Output the [X, Y] coordinate of the center of the cell containing the given text.  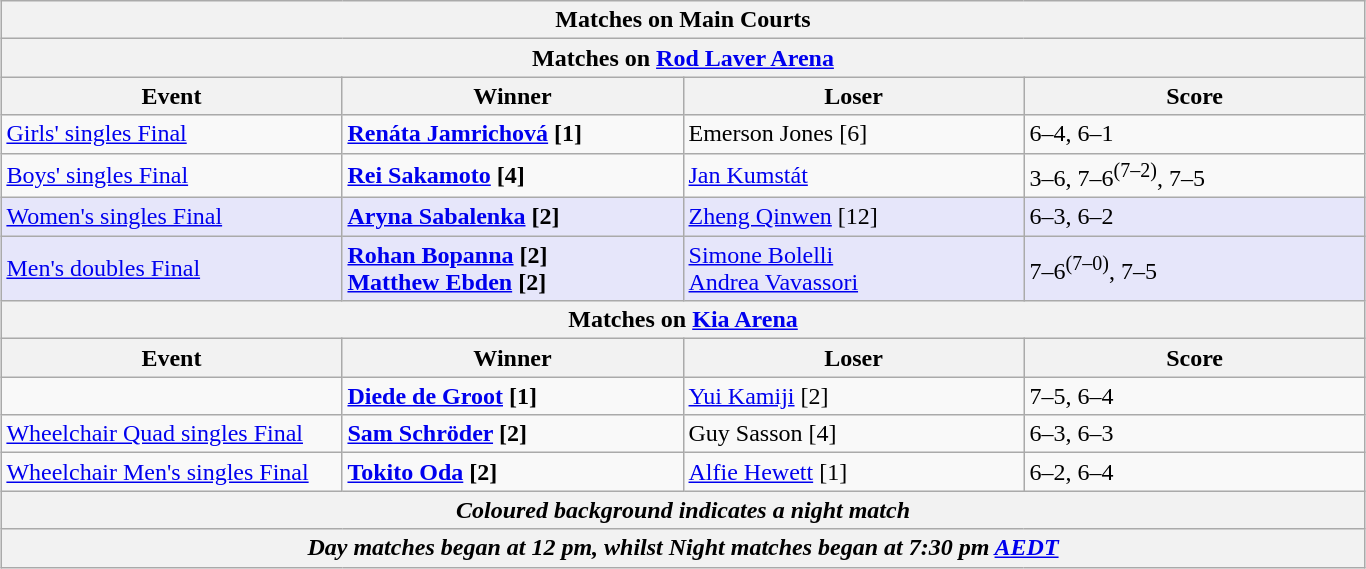
Renáta Jamrichová [1] [512, 134]
Sam Schröder [2] [512, 434]
Matches on Kia Arena [683, 320]
Boys' singles Final [172, 176]
Coloured background indicates a night match [683, 510]
Jan Kumstát [854, 176]
Simone Bolelli Andrea Vavassori [854, 268]
Alfie Hewett [1] [854, 472]
3–6, 7–6(7–2), 7–5 [1194, 176]
Wheelchair Quad singles Final [172, 434]
Matches on Main Courts [683, 20]
6–4, 6–1 [1194, 134]
Aryna Sabalenka [2] [512, 217]
6–3, 6–3 [1194, 434]
7–5, 6–4 [1194, 396]
Girls' singles Final [172, 134]
Tokito Oda [2] [512, 472]
Wheelchair Men's singles Final [172, 472]
Rei Sakamoto [4] [512, 176]
Rohan Bopanna [2] Matthew Ebden [2] [512, 268]
7–6(7–0), 7–5 [1194, 268]
Guy Sasson [4] [854, 434]
Emerson Jones [6] [854, 134]
Women's singles Final [172, 217]
Day matches began at 12 pm, whilst Night matches began at 7:30 pm AEDT [683, 548]
Yui Kamiji [2] [854, 396]
Matches on Rod Laver Arena [683, 58]
6–3, 6–2 [1194, 217]
Men's doubles Final [172, 268]
Diede de Groot [1] [512, 396]
6–2, 6–4 [1194, 472]
Zheng Qinwen [12] [854, 217]
